Determine the (x, y) coordinate at the center of the cell enclosing the given text.  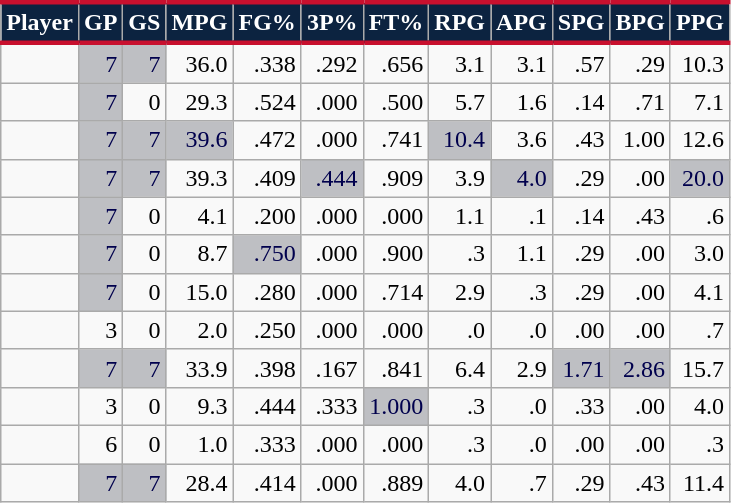
.1 (522, 216)
.889 (396, 483)
6 (100, 444)
36.0 (200, 63)
2.0 (200, 330)
FT% (396, 22)
3.0 (700, 254)
.33 (581, 406)
RPG (460, 22)
15.0 (200, 292)
SPG (581, 22)
5.7 (460, 102)
.472 (267, 140)
Player (40, 22)
PPG (700, 22)
1.0 (200, 444)
1.6 (522, 102)
.200 (267, 216)
BPG (640, 22)
.57 (581, 63)
6.4 (460, 368)
10.3 (700, 63)
.841 (396, 368)
.714 (396, 292)
33.9 (200, 368)
.398 (267, 368)
APG (522, 22)
.500 (396, 102)
29.3 (200, 102)
.750 (267, 254)
2.86 (640, 368)
3P% (332, 22)
12.6 (700, 140)
.250 (267, 330)
.409 (267, 178)
7.1 (700, 102)
.900 (396, 254)
15.7 (700, 368)
.6 (700, 216)
GS (144, 22)
8.7 (200, 254)
.909 (396, 178)
39.3 (200, 178)
.167 (332, 368)
.414 (267, 483)
.280 (267, 292)
39.6 (200, 140)
11.4 (700, 483)
1.71 (581, 368)
1.00 (640, 140)
1.000 (396, 406)
.656 (396, 63)
GP (100, 22)
9.3 (200, 406)
.524 (267, 102)
.338 (267, 63)
.292 (332, 63)
10.4 (460, 140)
20.0 (700, 178)
FG% (267, 22)
3.6 (522, 140)
.71 (640, 102)
MPG (200, 22)
3.9 (460, 178)
.741 (396, 140)
28.4 (200, 483)
